Return the [X, Y] coordinate for the center point of the cell that contains the specified text.  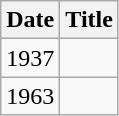
Date [30, 20]
1963 [30, 96]
1937 [30, 58]
Title [90, 20]
